From the cell containing the given text, extract its center point as (x, y) coordinate. 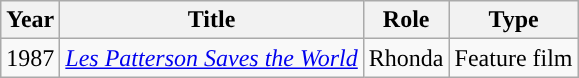
Type (514, 20)
Les Patterson Saves the World (212, 58)
Feature film (514, 58)
1987 (30, 58)
Title (212, 20)
Year (30, 20)
Rhonda (406, 58)
Role (406, 20)
